For the text-containing cell, return its midpoint in [X, Y] coordinate format. 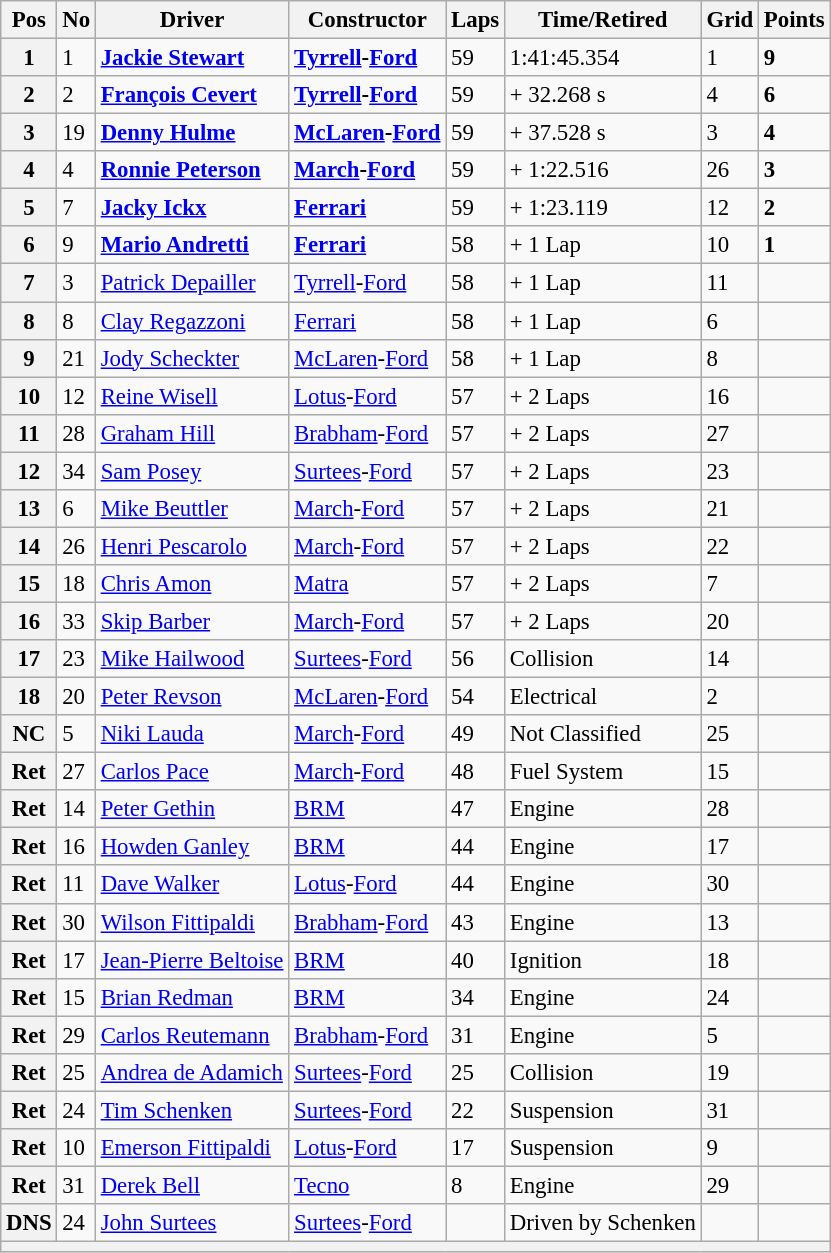
+ 37.528 s [604, 133]
NC [29, 734]
40 [476, 960]
Sam Posey [192, 471]
Andrea de Adamich [192, 1073]
Carlos Pace [192, 772]
Dave Walker [192, 885]
Brian Redman [192, 997]
Chris Amon [192, 584]
Denny Hulme [192, 133]
Mike Hailwood [192, 659]
Ignition [604, 960]
Fuel System [604, 772]
Reine Wisell [192, 396]
John Surtees [192, 1223]
Jacky Ickx [192, 208]
Graham Hill [192, 433]
+ 32.268 s [604, 95]
49 [476, 734]
Electrical [604, 697]
Driven by Schenken [604, 1223]
Driver [192, 20]
Carlos Reutemann [192, 1035]
+ 1:22.516 [604, 170]
Time/Retired [604, 20]
Wilson Fittipaldi [192, 922]
Tecno [368, 1185]
54 [476, 697]
Constructor [368, 20]
56 [476, 659]
François Cevert [192, 95]
Ronnie Peterson [192, 170]
Pos [29, 20]
Mario Andretti [192, 245]
48 [476, 772]
43 [476, 922]
1:41:45.354 [604, 58]
Grid [730, 20]
Not Classified [604, 734]
Tim Schenken [192, 1110]
33 [76, 621]
+ 1:23.119 [604, 208]
No [76, 20]
Emerson Fittipaldi [192, 1148]
Matra [368, 584]
Patrick Depailler [192, 283]
Niki Lauda [192, 734]
Points [794, 20]
DNS [29, 1223]
Jean-Pierre Beltoise [192, 960]
Howden Ganley [192, 847]
Laps [476, 20]
Peter Revson [192, 697]
Skip Barber [192, 621]
Peter Gethin [192, 809]
Jackie Stewart [192, 58]
Mike Beuttler [192, 509]
Derek Bell [192, 1185]
Clay Regazzoni [192, 321]
Henri Pescarolo [192, 546]
47 [476, 809]
Jody Scheckter [192, 358]
